For the text-containing cell, return its midpoint in (x, y) coordinate format. 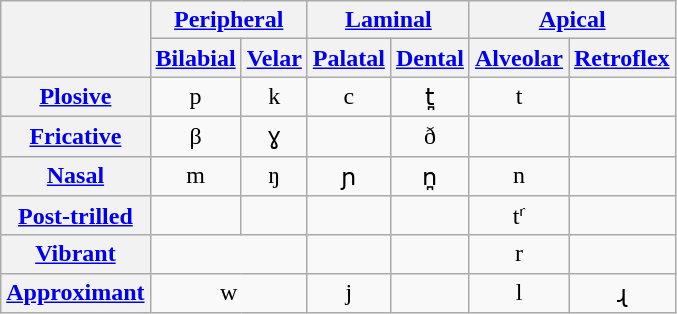
j (348, 293)
ɣ (274, 136)
Velar (274, 58)
Retroflex (622, 58)
Approximant (76, 293)
l (518, 293)
p (196, 97)
Apical (572, 20)
Palatal (348, 58)
Nasal (76, 176)
r (518, 254)
ŋ (274, 176)
k (274, 97)
Post-trilled (76, 216)
w (228, 293)
β (196, 136)
tʳ (518, 216)
n̪ (430, 176)
n (518, 176)
ɻ (622, 293)
Alveolar (518, 58)
ɲ (348, 176)
c (348, 97)
Peripheral (228, 20)
ð (430, 136)
t̪ (430, 97)
Fricative (76, 136)
Laminal (388, 20)
Dental (430, 58)
m (196, 176)
Plosive (76, 97)
t (518, 97)
Bilabial (196, 58)
Vibrant (76, 254)
